Provide the [X, Y] coordinate of the cell's center where the given text is located.  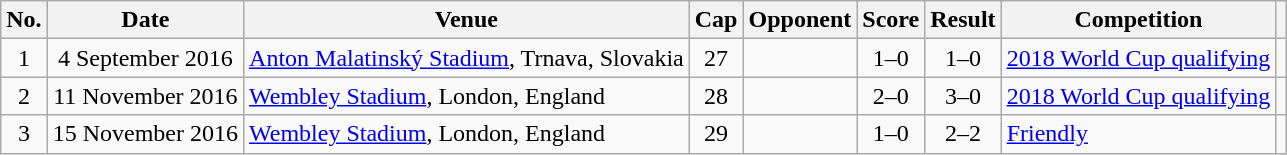
28 [716, 96]
2 [24, 96]
Venue [467, 20]
27 [716, 58]
4 September 2016 [145, 58]
3–0 [963, 96]
1 [24, 58]
15 November 2016 [145, 134]
11 November 2016 [145, 96]
29 [716, 134]
Score [891, 20]
3 [24, 134]
Cap [716, 20]
2–0 [891, 96]
2–2 [963, 134]
No. [24, 20]
Date [145, 20]
Competition [1138, 20]
Opponent [800, 20]
Friendly [1138, 134]
Result [963, 20]
Anton Malatinský Stadium, Trnava, Slovakia [467, 58]
